Search for the cell housing the specified text and yield its (X, Y) center coordinate. 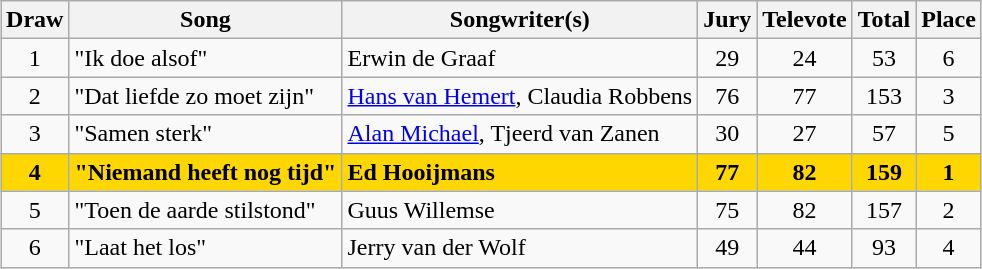
Jury (728, 20)
Songwriter(s) (520, 20)
"Dat liefde zo moet zijn" (206, 96)
"Toen de aarde stilstond" (206, 210)
93 (884, 248)
"Niemand heeft nog tijd" (206, 172)
"Samen sterk" (206, 134)
75 (728, 210)
29 (728, 58)
159 (884, 172)
76 (728, 96)
Televote (804, 20)
53 (884, 58)
Jerry van der Wolf (520, 248)
153 (884, 96)
Place (949, 20)
Guus Willemse (520, 210)
30 (728, 134)
"Ik doe alsof" (206, 58)
57 (884, 134)
24 (804, 58)
Ed Hooijmans (520, 172)
Total (884, 20)
Draw (35, 20)
49 (728, 248)
"Laat het los" (206, 248)
Erwin de Graaf (520, 58)
Hans van Hemert, Claudia Robbens (520, 96)
157 (884, 210)
Alan Michael, Tjeerd van Zanen (520, 134)
Song (206, 20)
27 (804, 134)
44 (804, 248)
